Locate the cell with the specified text and output its (X, Y) center coordinate. 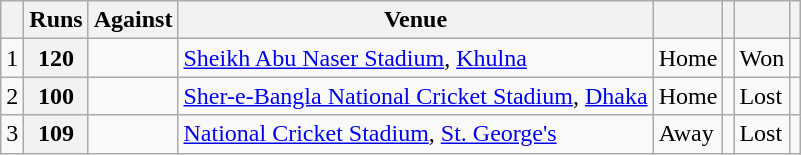
3 (12, 134)
Venue (416, 20)
National Cricket Stadium, St. George's (416, 134)
109 (56, 134)
1 (12, 58)
Won (762, 58)
Sher-e-Bangla National Cricket Stadium, Dhaka (416, 96)
Against (133, 20)
120 (56, 58)
Away (688, 134)
2 (12, 96)
Runs (56, 20)
100 (56, 96)
Sheikh Abu Naser Stadium, Khulna (416, 58)
